Identify which cell holds the provided text, then report its [X, Y] central coordinate. 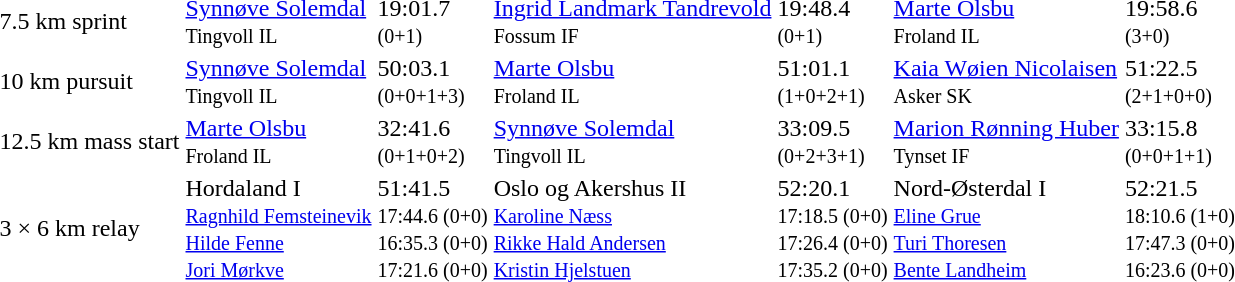
33:09.5(0+2+3+1) [832, 142]
32:41.6(0+1+0+2) [432, 142]
51:01.1(1+0+2+1) [832, 82]
Kaia Wøien NicolaisenAsker SK [1006, 82]
Marion Rønning HuberTynset IF [1006, 142]
50:03.1(0+0+1+3) [432, 82]
